Locate the cell with the specified text and output its (X, Y) center coordinate. 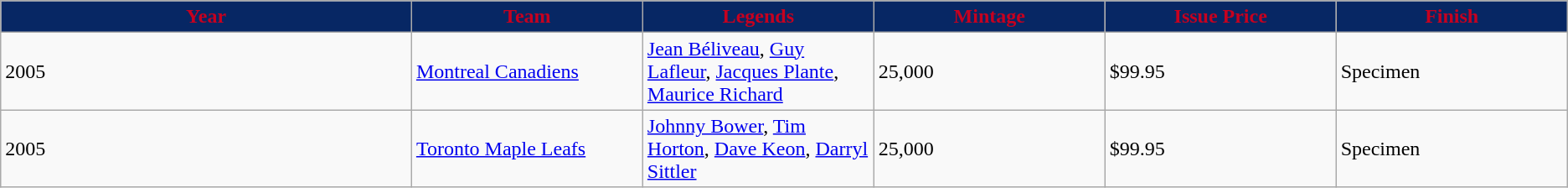
Mintage (989, 17)
Toronto Maple Leafs (527, 149)
Finish (1452, 17)
Johnny Bower, Tim Horton, Dave Keon, Darryl Sittler (758, 149)
Legends (758, 17)
Montreal Canadiens (527, 71)
Year (206, 17)
Team (527, 17)
Jean Béliveau, Guy Lafleur, Jacques Plante, Maurice Richard (758, 71)
Issue Price (1220, 17)
